Return [X, Y] of the center of cell containing provided text 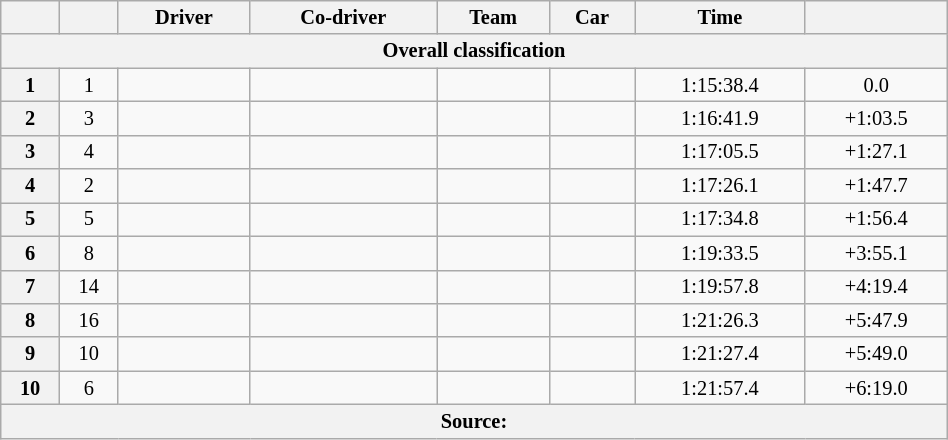
Time [720, 17]
Team [494, 17]
Driver [184, 17]
14 [88, 287]
1:21:27.4 [720, 354]
+1:47.7 [876, 186]
+4:19.4 [876, 287]
+5:47.9 [876, 320]
Source: [474, 421]
16 [88, 320]
+1:56.4 [876, 219]
1:19:57.8 [720, 287]
1:17:34.8 [720, 219]
+3:55.1 [876, 253]
+1:27.1 [876, 152]
1:21:57.4 [720, 388]
1:19:33.5 [720, 253]
1:21:26.3 [720, 320]
+5:49.0 [876, 354]
0.0 [876, 85]
Co-driver [344, 17]
1:15:38.4 [720, 85]
Overall classification [474, 51]
1:17:26.1 [720, 186]
+6:19.0 [876, 388]
1:17:05.5 [720, 152]
9 [30, 354]
+1:03.5 [876, 118]
7 [30, 287]
Car [592, 17]
1:16:41.9 [720, 118]
